Determine the (X, Y) coordinate at the center of the cell enclosing the given text.  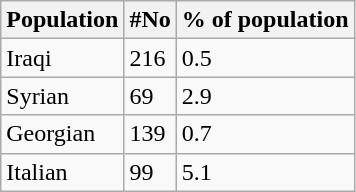
69 (150, 96)
Italian (62, 172)
0.7 (265, 134)
Iraqi (62, 58)
Population (62, 20)
139 (150, 134)
% of population (265, 20)
2.9 (265, 96)
5.1 (265, 172)
99 (150, 172)
#No (150, 20)
216 (150, 58)
Syrian (62, 96)
Georgian (62, 134)
0.5 (265, 58)
